Pinpoint the cell where the given text exists, returning its [x, y] midpoint coordinate. 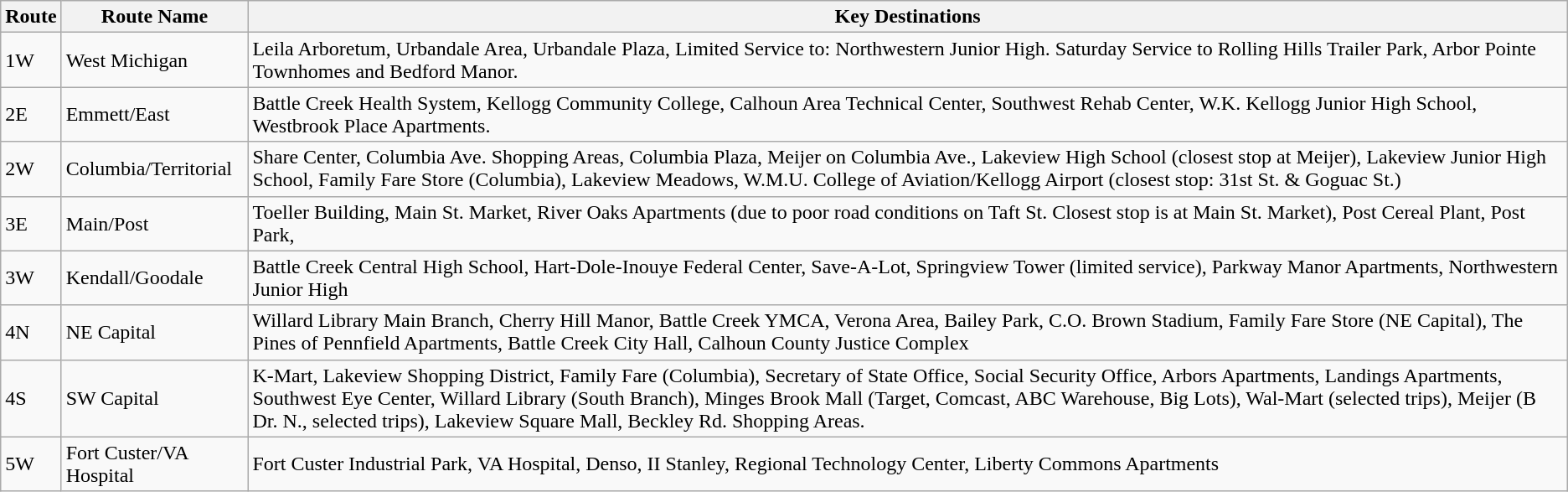
Route [31, 17]
Emmett/East [154, 114]
Fort Custer Industrial Park, VA Hospital, Denso, II Stanley, Regional Technology Center, Liberty Commons Apartments [908, 464]
4N [31, 332]
Key Destinations [908, 17]
Columbia/Territorial [154, 169]
West Michigan [154, 60]
1W [31, 60]
3W [31, 278]
2W [31, 169]
Kendall/Goodale [154, 278]
Fort Custer/VA Hospital [154, 464]
3E [31, 223]
SW Capital [154, 398]
5W [31, 464]
Main/Post [154, 223]
NE Capital [154, 332]
4S [31, 398]
2E [31, 114]
Route Name [154, 17]
